Determine the [X, Y] coordinate at the center of the cell enclosing the given text.  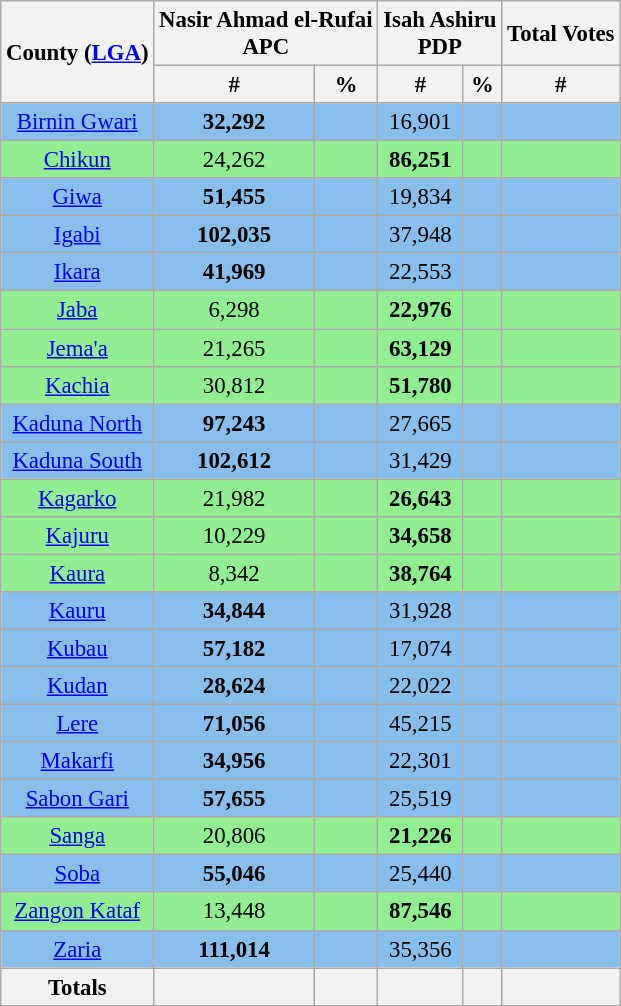
16,901 [420, 122]
25,440 [420, 874]
17,074 [420, 648]
34,956 [234, 761]
51,780 [420, 385]
Zangon Kataf [78, 912]
Kaduna South [78, 460]
38,764 [420, 573]
22,301 [420, 761]
Chikun [78, 160]
Kubau [78, 648]
Igabi [78, 235]
Sanga [78, 836]
Lere [78, 724]
57,182 [234, 648]
55,046 [234, 874]
63,129 [420, 348]
41,969 [234, 273]
13,448 [234, 912]
Zaria [78, 949]
37,948 [420, 235]
Kaura [78, 573]
Kudan [78, 686]
8,342 [234, 573]
Kajuru [78, 536]
26,643 [420, 498]
21,265 [234, 348]
20,806 [234, 836]
Makarfi [78, 761]
34,844 [234, 611]
57,655 [234, 799]
45,215 [420, 724]
Totals [78, 987]
Nasir Ahmad el-RufaiAPC [266, 34]
Kauru [78, 611]
Isah AshiruPDP [440, 34]
71,056 [234, 724]
25,519 [420, 799]
30,812 [234, 385]
87,546 [420, 912]
Total Votes [561, 34]
102,612 [234, 460]
21,226 [420, 836]
19,834 [420, 197]
34,658 [420, 536]
Sabon Gari [78, 799]
22,553 [420, 273]
31,429 [420, 460]
97,243 [234, 423]
86,251 [420, 160]
Jaba [78, 310]
Giwa [78, 197]
Kachia [78, 385]
24,262 [234, 160]
Kaduna North [78, 423]
Jema'a [78, 348]
Ikara [78, 273]
35,356 [420, 949]
County (LGA) [78, 52]
Birnin Gwari [78, 122]
27,665 [420, 423]
Kagarko [78, 498]
21,982 [234, 498]
10,229 [234, 536]
32,292 [234, 122]
51,455 [234, 197]
6,298 [234, 310]
31,928 [420, 611]
Soba [78, 874]
111,014 [234, 949]
28,624 [234, 686]
22,976 [420, 310]
102,035 [234, 235]
22,022 [420, 686]
